Provide the [x, y] coordinate of the cell's center where the given text is located.  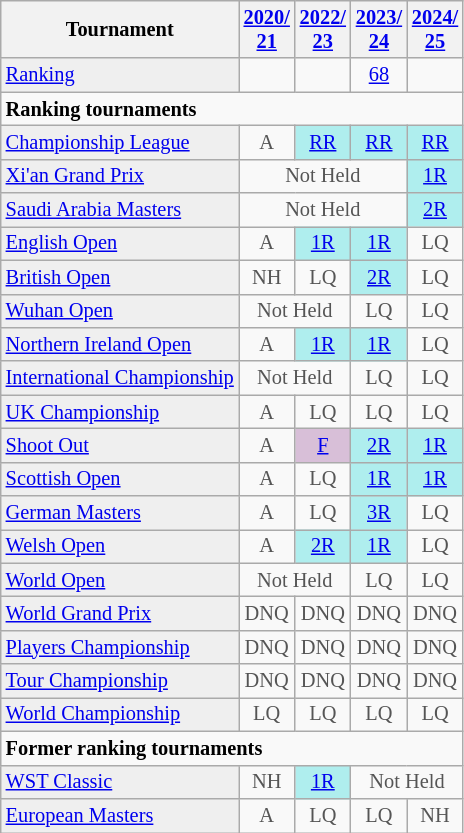
English Open [120, 243]
World Grand Prix [120, 613]
Shoot Out [120, 445]
Players Championship [120, 647]
2022/23 [323, 29]
German Masters [120, 513]
2024/25 [435, 29]
Northern Ireland Open [120, 344]
2023/24 [379, 29]
F [323, 445]
WST Classic [120, 782]
Former ranking tournaments [232, 748]
World Open [120, 580]
3R [379, 513]
British Open [120, 277]
2020/21 [267, 29]
UK Championship [120, 412]
Ranking tournaments [232, 109]
Xi'an Grand Prix [120, 176]
Scottish Open [120, 479]
European Masters [120, 815]
68 [379, 75]
Tournament [120, 29]
Ranking [120, 75]
Championship League [120, 142]
Wuhan Open [120, 311]
Welsh Open [120, 546]
World Championship [120, 714]
Saudi Arabia Masters [120, 210]
International Championship [120, 378]
Tour Championship [120, 681]
